Pinpoint the cell where the given text exists, returning its [x, y] midpoint coordinate. 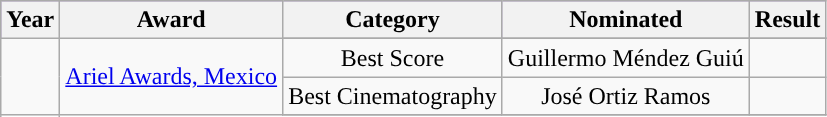
Best Cinematography [393, 96]
Year [30, 20]
Nominated [626, 20]
José Ortiz Ramos [626, 96]
Ariel Awards, Mexico [172, 77]
Best Score [393, 58]
Award [172, 20]
Category [393, 20]
Guillermo Méndez Guiú [626, 58]
Result [787, 20]
